Capture the cell that displays the provided text and extract its (x, y) central coordinate. 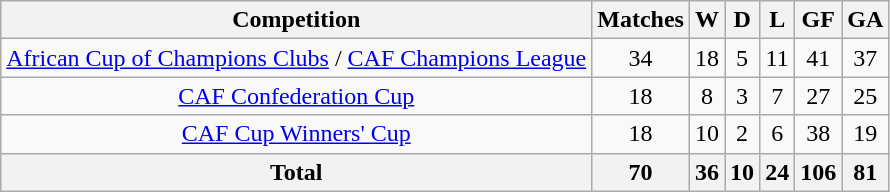
L (778, 20)
8 (706, 96)
CAF Confederation Cup (296, 96)
D (742, 20)
25 (866, 96)
37 (866, 58)
34 (641, 58)
106 (818, 172)
81 (866, 172)
Matches (641, 20)
3 (742, 96)
11 (778, 58)
27 (818, 96)
African Cup of Champions Clubs / CAF Champions League (296, 58)
24 (778, 172)
41 (818, 58)
Total (296, 172)
GA (866, 20)
CAF Cup Winners' Cup (296, 134)
W (706, 20)
5 (742, 58)
70 (641, 172)
36 (706, 172)
6 (778, 134)
2 (742, 134)
GF (818, 20)
38 (818, 134)
19 (866, 134)
Competition (296, 20)
7 (778, 96)
